Return the [X, Y] coordinate for the center point of the cell that contains the specified text.  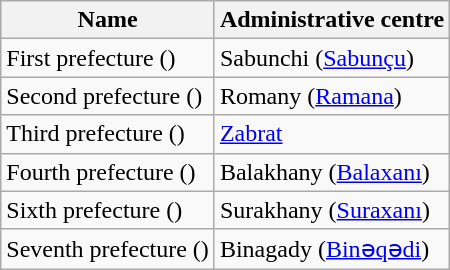
Seventh prefecture () [108, 249]
Romany (Ramana) [332, 96]
Balakhany (Balaxanı) [332, 172]
Fourth prefecture () [108, 172]
Name [108, 20]
Sixth prefecture () [108, 210]
First prefecture () [108, 58]
Zabrat [332, 134]
Binagady (Binəqədi) [332, 249]
Third prefecture () [108, 134]
Second prefecture () [108, 96]
Sabunchi (Sabunçu) [332, 58]
Surakhany (Suraxanı) [332, 210]
Administrative centre [332, 20]
